Provide the (X, Y) coordinate of the cell's center where the given text is located.  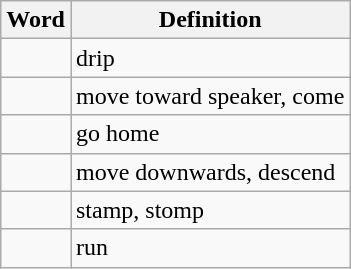
move downwards, descend (210, 172)
move toward speaker, come (210, 96)
drip (210, 58)
Word (36, 20)
go home (210, 134)
run (210, 248)
Definition (210, 20)
stamp, stomp (210, 210)
